Provide the (x, y) coordinate of the cell's center where the given text is located.  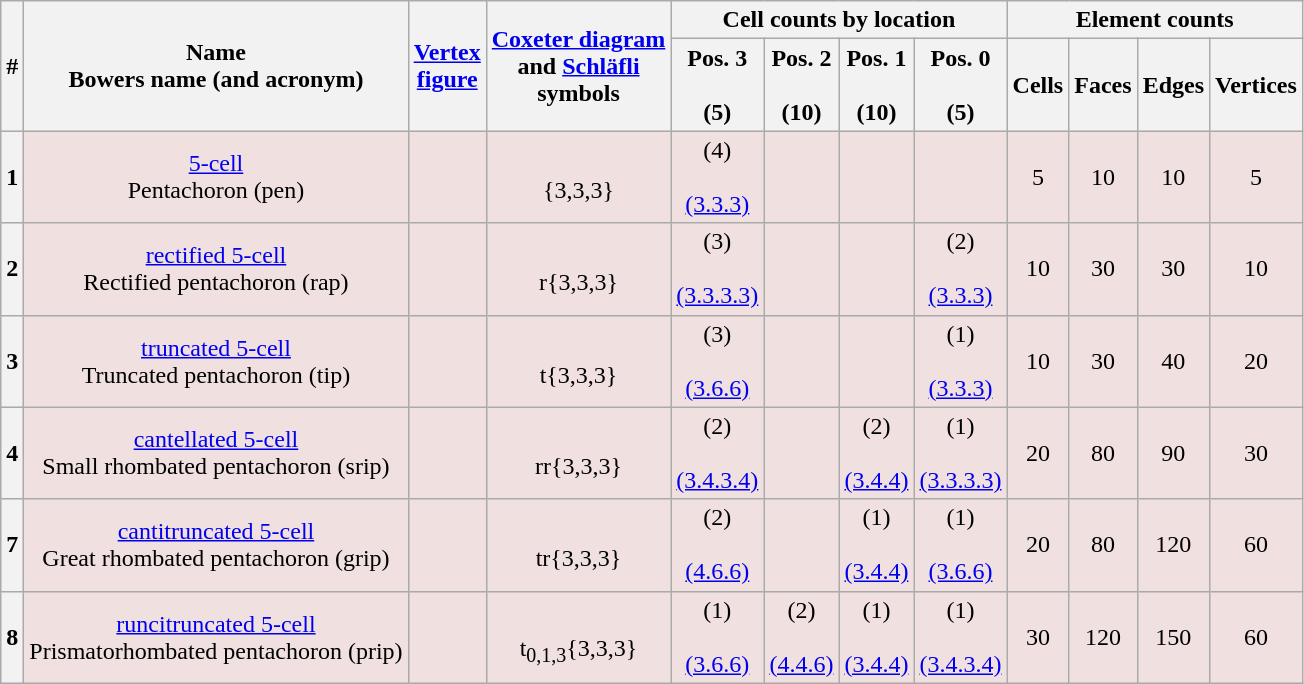
(1)(3.3.3) (960, 361)
Edges (1173, 85)
(2)(3.3.3) (960, 269)
(2)(4.4.6) (802, 637)
5-cellPentachoron (pen) (216, 177)
(1)(3.3.3.3) (960, 453)
Pos. 0(5) (960, 85)
Cells (1038, 85)
Name Bowers name (and acronym) (216, 66)
tr{3,3,3} (578, 545)
Faces (1103, 85)
1 (12, 177)
Coxeter diagramand Schläflisymbols (578, 66)
Vertices (1256, 85)
Element counts (1154, 20)
90 (1173, 453)
Pos. 3(5) (718, 85)
{3,3,3} (578, 177)
Cell counts by location (839, 20)
150 (1173, 637)
(4)(3.3.3) (718, 177)
runcitruncated 5-cell Prismatorhombated pentachoron (prip) (216, 637)
(2)(4.6.6) (718, 545)
(3)(3.6.6) (718, 361)
(2)(3.4.3.4) (718, 453)
(3)(3.3.3.3) (718, 269)
truncated 5-cell Truncated pentachoron (tip) (216, 361)
cantellated 5-cell Small rhombated pentachoron (srip) (216, 453)
(2)(3.4.4) (876, 453)
2 (12, 269)
8 (12, 637)
40 (1173, 361)
cantitruncated 5-cell Great rhombated pentachoron (grip) (216, 545)
t{3,3,3} (578, 361)
rectified 5-cell Rectified pentachoron (rap) (216, 269)
4 (12, 453)
t0,1,3{3,3,3} (578, 637)
3 (12, 361)
# (12, 66)
rr{3,3,3} (578, 453)
7 (12, 545)
(1)(3.4.3.4) (960, 637)
r{3,3,3} (578, 269)
Pos. 1(10) (876, 85)
Vertexfigure (447, 66)
Pos. 2(10) (802, 85)
